Determine the (x, y) coordinate at the center of the cell enclosing the given text.  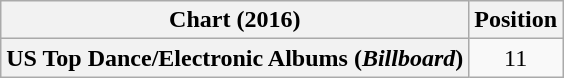
Position (516, 20)
Chart (2016) (235, 20)
US Top Dance/Electronic Albums (Billboard) (235, 58)
11 (516, 58)
